Pinpoint the cell where the given text exists, returning its [X, Y] midpoint coordinate. 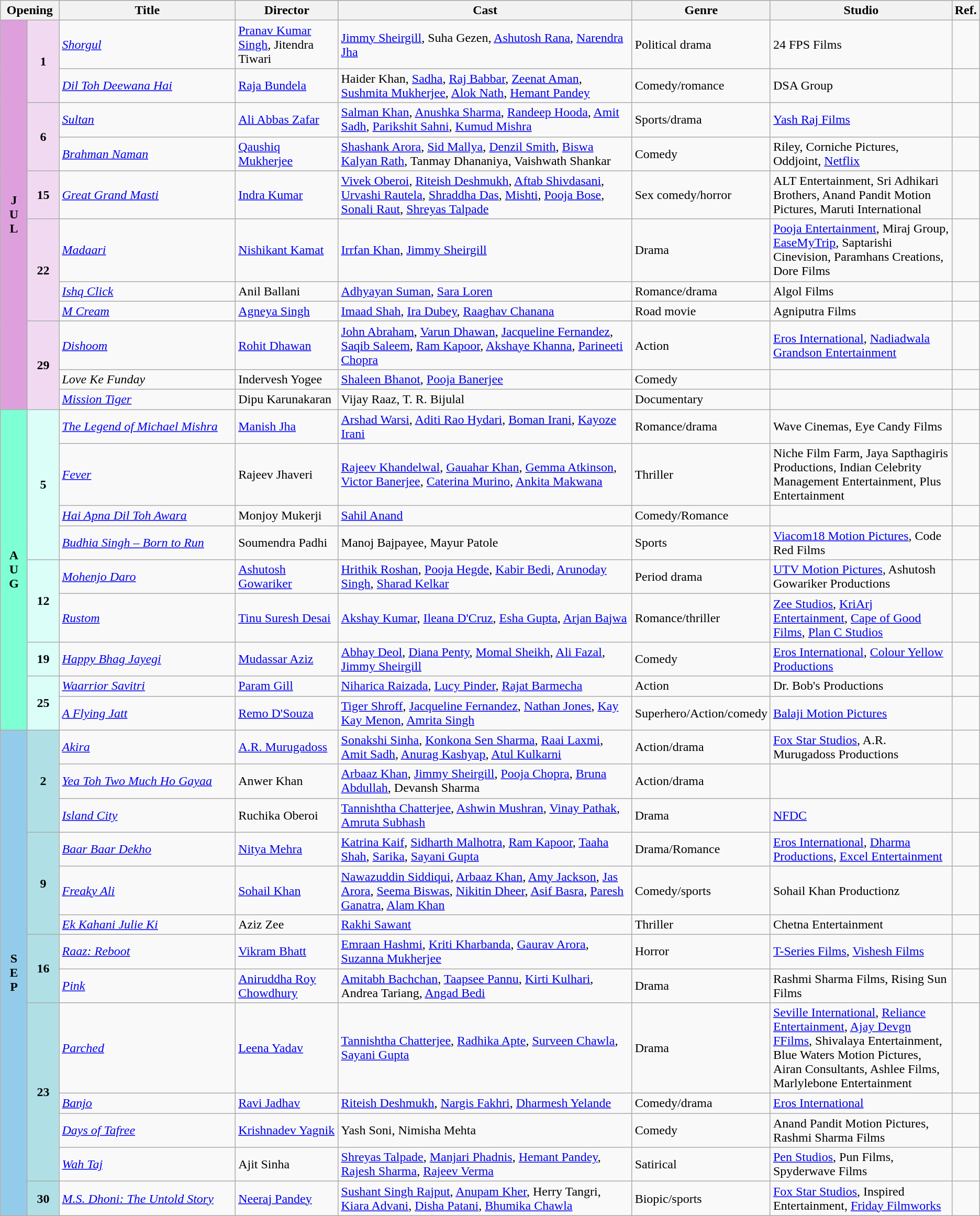
Vivek Oberoi, Riteish Deshmukh, Aftab Shivdasani, Urvashi Rautela, Shraddha Das, Mishti, Pooja Bose, Sonali Raut, Shreyas Talpade [485, 195]
SEP [14, 973]
Eros International [861, 1103]
Krishnadev Yagnik [287, 1130]
Wave Cinemas, Eye Candy Films [861, 426]
Riteish Deshmukh, Nargis Fakhri, Dharmesh Yelande [485, 1103]
Pooja Entertainment, Miraj Group, EaseMyTrip, Saptarishi Cinevision, Paramhans Creations, Dore Films [861, 250]
Fox Star Studios, Inspired Entertainment, Friday Filmworks [861, 1198]
Great Grand Masti [148, 195]
Pranav Kumar Singh, Jitendra Tiwari [287, 45]
1 [43, 62]
Raaz: Reboot [148, 951]
Indervesh Yogee [287, 379]
Wah Taj [148, 1165]
Balaji Motion Pictures [861, 713]
Ishq Click [148, 291]
Haider Khan, Sadha, Raj Babbar, Zeenat Aman, Sushmita Mukherjee, Alok Nath, Hemant Pandey [485, 86]
Agniputra Films [861, 311]
Chetna Entertainment [861, 924]
Arshad Warsi, Aditi Rao Hydari, Boman Irani, Kayoze Irani [485, 426]
Riley, Corniche Pictures, Oddjoint, Netflix [861, 154]
John Abraham, Varun Dhawan, Jacqueline Fernandez, Saqib Saleem, Ram Kapoor, Akshaye Khanna, Parineeti Chopra [485, 345]
Opening [30, 10]
Shorgul [148, 45]
Ajit Sinha [287, 1165]
Indra Kumar [287, 195]
Sports [701, 543]
Viacom18 Motion Pictures, Code Red Films [861, 543]
Sohail Khan [287, 890]
Rajeev Jhaveri [287, 474]
Anil Ballani [287, 291]
Satirical [701, 1165]
22 [43, 270]
The Legend of Michael Mishra [148, 426]
Horror [701, 951]
Sex comedy/horror [701, 195]
Comedy/romance [701, 86]
Banjo [148, 1103]
Eros International, Nadiadwala Grandson Entertainment [861, 345]
Mudassar Aziz [287, 659]
Ravi Jadhav [287, 1103]
Pen Studios, Pun Films, Spyderwave Films [861, 1165]
Mission Tiger [148, 399]
Rajeev Khandelwal, Gauahar Khan, Gemma Atkinson, Victor Banerjee, Caterina Murino, Ankita Makwana [485, 474]
Baar Baar Dekho [148, 849]
Waarrior Savitri [148, 686]
Dipu Karunakaran [287, 399]
Madaari [148, 250]
Akshay Kumar, Ileana D'Cruz, Esha Gupta, Arjan Bajwa [485, 618]
Neeraj Pandey [287, 1198]
Comedy/sports [701, 890]
Sahil Anand [485, 516]
NFDC [861, 815]
Yash Raj Films [861, 119]
Algol Films [861, 291]
UTV Motion Pictures, Ashutosh Gowariker Productions [861, 577]
Eros International, Dharma Productions, Excel Entertainment [861, 849]
Tinu Suresh Desai [287, 618]
Superhero/Action/comedy [701, 713]
Period drama [701, 577]
Niharica Raizada, Lucy Pinder, Rajat Barmecha [485, 686]
Freaky Ali [148, 890]
Eros International, Colour Yellow Productions [861, 659]
Dil Toh Deewana Hai [148, 86]
Remo D'Souza [287, 713]
Amitabh Bachchan, Taapsee Pannu, Kirti Kulhari, Andrea Tariang, Angad Bedi [485, 986]
Biopic/sports [701, 1198]
Imaad Shah, Ira Dubey, Raaghav Chanana [485, 311]
Dishoom [148, 345]
16 [43, 968]
Arbaaz Khan, Jimmy Sheirgill, Pooja Chopra, Bruna Abdullah, Devansh Sharma [485, 781]
A.R. Murugadoss [287, 747]
Studio [861, 10]
Title [148, 10]
19 [43, 659]
Manoj Bajpayee, Mayur Patole [485, 543]
Leena Yadav [287, 1048]
Monjoy Mukerji [287, 516]
Nishikant Kamat [287, 250]
Love Ke Funday [148, 379]
Aniruddha Roy Chowdhury [287, 986]
ALT Entertainment, Sri Adhikari Brothers, Anand Pandit Motion Pictures, Maruti International [861, 195]
T-Series Films, Vishesh Films [861, 951]
M Cream [148, 311]
M.S. Dhoni: The Untold Story [148, 1198]
Vikram Bhatt [287, 951]
Comedy/Romance [701, 516]
Yea Toh Two Much Ho Gayaa [148, 781]
Emraan Hashmi, Kriti Kharbanda, Gaurav Arora, Suzanna Mukherjee [485, 951]
Zee Studios, KriArj Entertainment, Cape of Good Films, Plan C Studios [861, 618]
Fever [148, 474]
Nawazuddin Siddiqui, Arbaaz Khan, Amy Jackson, Jas Arora, Seema Biswas, Nikitin Dheer, Asif Basra, Paresh Ganatra, Alam Khan [485, 890]
Aziz Zee [287, 924]
Shashank Arora, Sid Mallya, Denzil Smith, Biswa Kalyan Rath, Tanmay Dhananiya, Vaishwath Shankar [485, 154]
Hrithik Roshan, Pooja Hegde, Kabir Bedi, Arunoday Singh, Sharad Kelkar [485, 577]
Genre [701, 10]
Sports/drama [701, 119]
Nitya Mehra [287, 849]
Pink [148, 986]
Rakhi Sawant [485, 924]
Island City [148, 815]
A Flying Jatt [148, 713]
24 FPS Films [861, 45]
Rustom [148, 618]
Cast [485, 10]
Param Gill [287, 686]
Adhyayan Suman, Sara Loren [485, 291]
Dr. Bob's Productions [861, 686]
Abhay Deol, Diana Penty, Momal Sheikh, Ali Fazal, Jimmy Sheirgill [485, 659]
JUL [14, 215]
Romance/thriller [701, 618]
Road movie [701, 311]
Fox Star Studios, A.R. Murugadoss Productions [861, 747]
Raja Bundela [287, 86]
9 [43, 883]
Director [287, 10]
12 [43, 601]
Documentary [701, 399]
Salman Khan, Anushka Sharma, Randeep Hooda, Amit Sadh, Parikshit Sahni, Kumud Mishra [485, 119]
Ali Abbas Zafar [287, 119]
Akira [148, 747]
30 [43, 1198]
Jimmy Sheirgill, Suha Gezen, Ashutosh Rana, Narendra Jha [485, 45]
Shaleen Bhanot, Pooja Banerjee [485, 379]
Parched [148, 1048]
Vijay Raaz, T. R. Bijulal [485, 399]
Soumendra Padhi [287, 543]
Comedy/drama [701, 1103]
Sonakshi Sinha, Konkona Sen Sharma, Raai Laxmi, Amit Sadh, Anurag Kashyap, Atul Kulkarni [485, 747]
Days of Tafree [148, 1130]
Drama/Romance [701, 849]
DSA Group [861, 86]
Budhia Singh – Born to Run [148, 543]
29 [43, 365]
Yash Soni, Nimisha Mehta [485, 1130]
Sultan [148, 119]
AUG [14, 570]
Tiger Shroff, Jacqueline Fernandez, Nathan Jones, Kay Kay Menon, Amrita Singh [485, 713]
23 [43, 1092]
Manish Jha [287, 426]
Ek Kahani Julie Ki [148, 924]
Political drama [701, 45]
Tannishtha Chatterjee, Radhika Apte, Surveen Chawla, Sayani Gupta [485, 1048]
Rohit Dhawan [287, 345]
Brahman Naman [148, 154]
15 [43, 195]
Anwer Khan [287, 781]
Hai Apna Dil Toh Awara [148, 516]
Sushant Singh Rajput, Anupam Kher, Herry Tangri, Kiara Advani, Disha Patani, Bhumika Chawla [485, 1198]
Ruchika Oberoi [287, 815]
Ashutosh Gowariker [287, 577]
Mohenjo Daro [148, 577]
Anand Pandit Motion Pictures, Rashmi Sharma Films [861, 1130]
Shreyas Talpade, Manjari Phadnis, Hemant Pandey, Rajesh Sharma, Rajeev Verma [485, 1165]
6 [43, 137]
2 [43, 781]
Qaushiq Mukherjee [287, 154]
Tannishtha Chatterjee, Ashwin Mushran, Vinay Pathak, Amruta Subhash [485, 815]
Irrfan Khan, Jimmy Sheirgill [485, 250]
Niche Film Farm, Jaya Sapthagiris Productions, Indian Celebrity Management Entertainment, Plus Entertainment [861, 474]
Ref. [965, 10]
Rashmi Sharma Films, Rising Sun Films [861, 986]
25 [43, 703]
Happy Bhag Jayegi [148, 659]
Agneya Singh [287, 311]
5 [43, 485]
Sohail Khan Productionz [861, 890]
Katrina Kaif, Sidharth Malhotra, Ram Kapoor, Taaha Shah, Sarika, Sayani Gupta [485, 849]
